For the text-containing cell, return its midpoint in (X, Y) coordinate format. 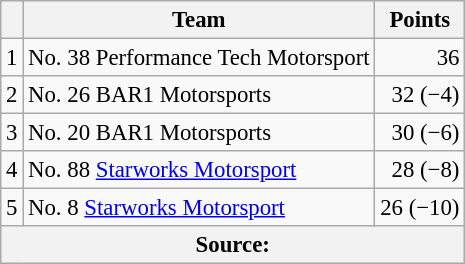
Team (199, 20)
No. 88 Starworks Motorsport (199, 170)
3 (12, 133)
Points (420, 20)
4 (12, 170)
No. 26 BAR1 Motorsports (199, 95)
30 (−6) (420, 133)
32 (−4) (420, 95)
No. 20 BAR1 Motorsports (199, 133)
26 (−10) (420, 208)
Source: (233, 245)
1 (12, 58)
5 (12, 208)
2 (12, 95)
No. 8 Starworks Motorsport (199, 208)
36 (420, 58)
No. 38 Performance Tech Motorsport (199, 58)
28 (−8) (420, 170)
